Identify which cell holds the provided text, then report its [X, Y] central coordinate. 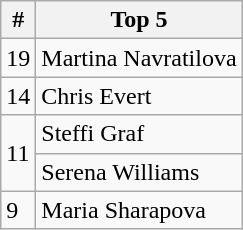
Maria Sharapova [139, 210]
Top 5 [139, 20]
11 [18, 153]
9 [18, 210]
19 [18, 58]
14 [18, 96]
Martina Navratilova [139, 58]
Serena Williams [139, 172]
# [18, 20]
Steffi Graf [139, 134]
Chris Evert [139, 96]
